Extract the [x, y] coordinate from the center of the cell holding the provided text.  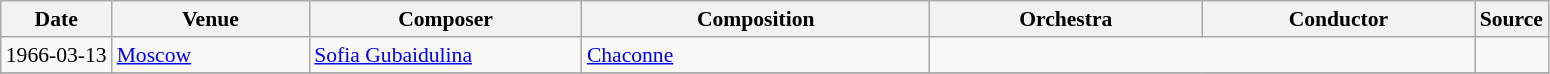
Composition [756, 19]
Date [56, 19]
Conductor [1338, 19]
Chaconne [756, 55]
Source [1512, 19]
Moscow [211, 55]
Sofia Gubaidulina [446, 55]
1966-03-13 [56, 55]
Venue [211, 19]
Composer [446, 19]
Orchestra [1066, 19]
